Extract the (X, Y) coordinate from the center of the cell holding the provided text.  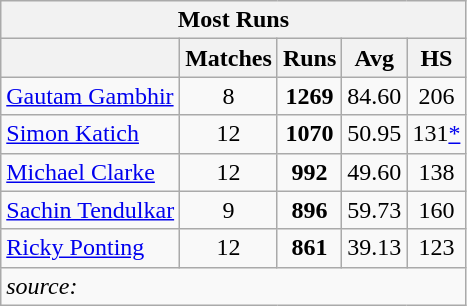
206 (436, 96)
8 (229, 96)
160 (436, 210)
9 (229, 210)
39.13 (374, 248)
Matches (229, 58)
Michael Clarke (90, 172)
131* (436, 134)
1070 (309, 134)
Avg (374, 58)
138 (436, 172)
123 (436, 248)
50.95 (374, 134)
Runs (309, 58)
84.60 (374, 96)
992 (309, 172)
Gautam Gambhir (90, 96)
Most Runs (234, 20)
Simon Katich (90, 134)
49.60 (374, 172)
Sachin Tendulkar (90, 210)
Ricky Ponting (90, 248)
HS (436, 58)
861 (309, 248)
59.73 (374, 210)
source: (234, 286)
896 (309, 210)
1269 (309, 96)
